Capture the cell that displays the provided text and extract its (x, y) central coordinate. 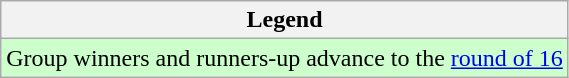
Group winners and runners-up advance to the round of 16 (285, 58)
Legend (285, 20)
